Detect which cell encompasses the target text, then output its [x, y] center coordinate. 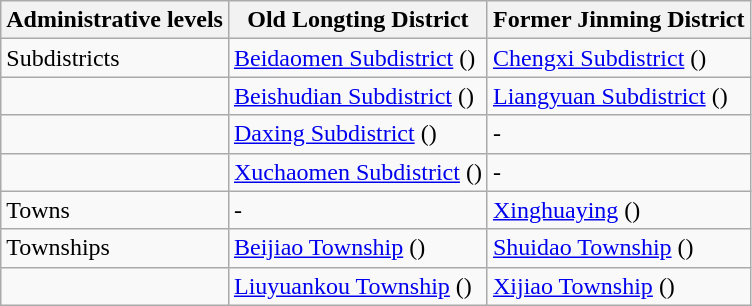
Beijiao Township () [358, 248]
Old Longting District [358, 20]
Liangyuan Subdistrict () [618, 96]
Xinghuaying () [618, 210]
Townships [115, 248]
Xuchaomen Subdistrict () [358, 172]
Liuyuankou Township () [358, 286]
Administrative levels [115, 20]
Towns [115, 210]
Xijiao Township () [618, 286]
Beishudian Subdistrict () [358, 96]
Daxing Subdistrict () [358, 134]
Beidaomen Subdistrict () [358, 58]
Subdistricts [115, 58]
Former Jinming District [618, 20]
Chengxi Subdistrict () [618, 58]
Shuidao Township () [618, 248]
